Scan for the cell matching the given text and deliver its [x, y] coordinate at center. 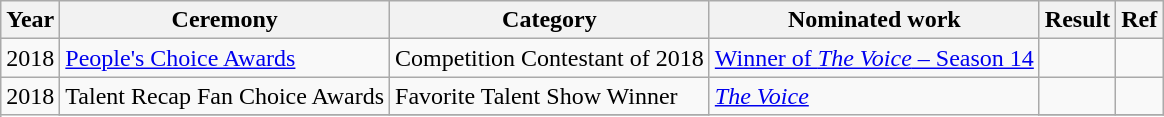
Favorite Talent Show Winner [550, 96]
Talent Recap Fan Choice Awards [225, 96]
People's Choice Awards [225, 58]
The Voice [874, 96]
Category [550, 20]
Result [1077, 20]
Year [30, 20]
Winner of The Voice – Season 14 [874, 58]
Ref [1140, 20]
Nominated work [874, 20]
Competition Contestant of 2018 [550, 58]
Ceremony [225, 20]
